Find where the given text appears and provide that cell's center as (x, y) coordinate. 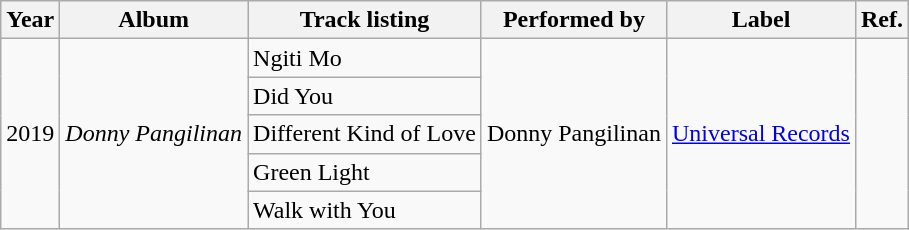
Year (30, 20)
Ref. (882, 20)
Performed by (574, 20)
Track listing (365, 20)
Walk with You (365, 210)
2019 (30, 134)
Green Light (365, 172)
Did You (365, 96)
Different Kind of Love (365, 134)
Ngiti Mo (365, 58)
Album (154, 20)
Label (760, 20)
Universal Records (760, 134)
